Locate the cell with the specified text and output its (X, Y) center coordinate. 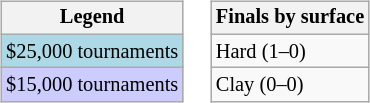
Hard (1–0) (290, 51)
$15,000 tournaments (92, 85)
Finals by surface (290, 18)
$25,000 tournaments (92, 51)
Clay (0–0) (290, 85)
Legend (92, 18)
